Provide the (x, y) coordinate of the cell's center where the given text is located.  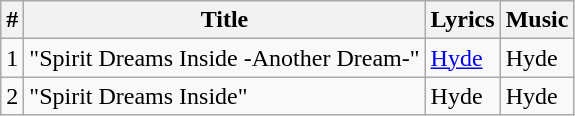
Lyrics (462, 20)
"Spirit Dreams Inside" (224, 96)
# (12, 20)
1 (12, 58)
2 (12, 96)
"Spirit Dreams Inside -Another Dream-" (224, 58)
Music (537, 20)
Title (224, 20)
